Return the [x, y] coordinate for the center point of the cell that contains the specified text.  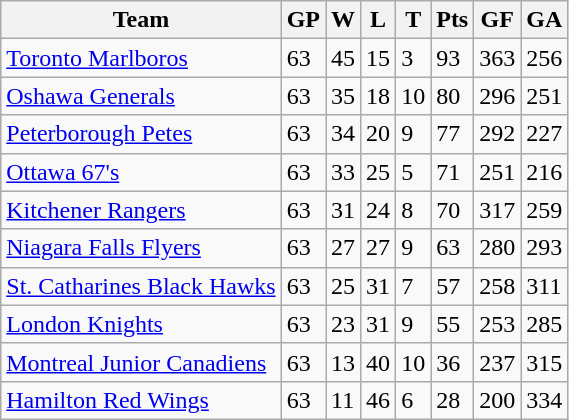
237 [498, 362]
363 [498, 58]
285 [544, 324]
Peterborough Petes [141, 134]
6 [414, 400]
Niagara Falls Flyers [141, 248]
13 [344, 362]
GA [544, 20]
3 [414, 58]
293 [544, 248]
317 [498, 210]
GP [303, 20]
227 [544, 134]
35 [344, 96]
71 [452, 172]
280 [498, 248]
Pts [452, 20]
55 [452, 324]
Team [141, 20]
57 [452, 286]
292 [498, 134]
L [378, 20]
77 [452, 134]
T [414, 20]
334 [544, 400]
40 [378, 362]
256 [544, 58]
20 [378, 134]
Toronto Marlboros [141, 58]
Oshawa Generals [141, 96]
London Knights [141, 324]
15 [378, 58]
St. Catharines Black Hawks [141, 286]
W [344, 20]
200 [498, 400]
5 [414, 172]
Montreal Junior Canadiens [141, 362]
315 [544, 362]
8 [414, 210]
23 [344, 324]
296 [498, 96]
70 [452, 210]
259 [544, 210]
216 [544, 172]
Hamilton Red Wings [141, 400]
GF [498, 20]
80 [452, 96]
311 [544, 286]
36 [452, 362]
93 [452, 58]
7 [414, 286]
Ottawa 67's [141, 172]
253 [498, 324]
46 [378, 400]
45 [344, 58]
11 [344, 400]
18 [378, 96]
28 [452, 400]
34 [344, 134]
258 [498, 286]
Kitchener Rangers [141, 210]
33 [344, 172]
24 [378, 210]
